Locate the cell with the specified text and output its [X, Y] center coordinate. 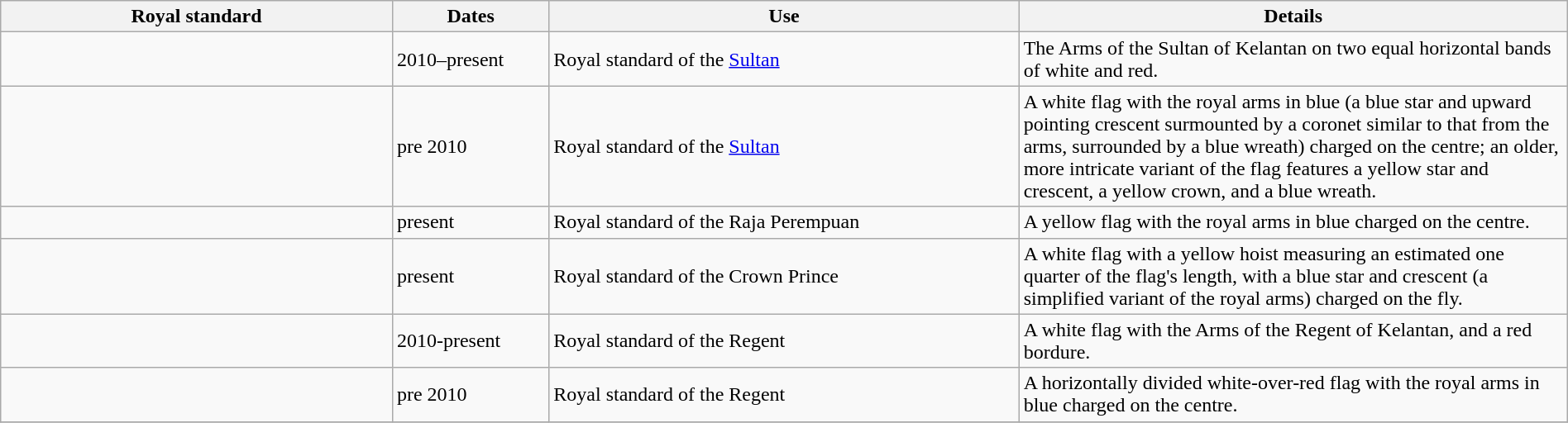
2010-present [470, 340]
Royal standard of the Crown Prince [784, 276]
A yellow flag with the royal arms in blue charged on the centre. [1293, 222]
The Arms of the Sultan of Kelantan on two equal horizontal bands of white and red. [1293, 59]
Royal standard of the Raja Perempuan [784, 222]
Details [1293, 17]
Use [784, 17]
A white flag with the Arms of the Regent of Kelantan, and a red bordure. [1293, 340]
2010–present [470, 59]
Royal standard [197, 17]
Dates [470, 17]
A horizontally divided white-over-red flag with the royal arms in blue charged on the centre. [1293, 395]
